Search for the cell housing the specified text and yield its (x, y) center coordinate. 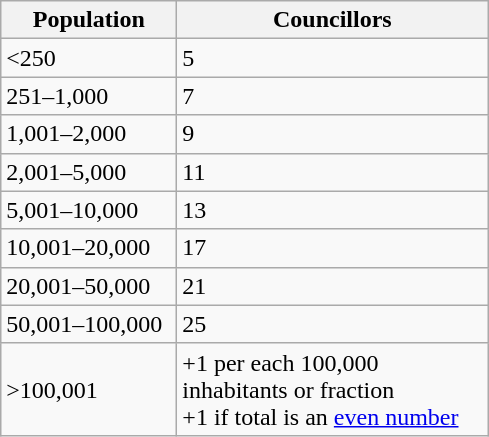
17 (332, 248)
2,001–5,000 (89, 172)
+1 per each 100,000 inhabitants or fraction+1 if total is an even number (332, 389)
9 (332, 134)
251–1,000 (89, 96)
1,001–2,000 (89, 134)
Councillors (332, 20)
50,001–100,000 (89, 324)
11 (332, 172)
20,001–50,000 (89, 286)
Population (89, 20)
5 (332, 58)
<250 (89, 58)
10,001–20,000 (89, 248)
>100,001 (89, 389)
25 (332, 324)
7 (332, 96)
21 (332, 286)
5,001–10,000 (89, 210)
13 (332, 210)
